Extract the (x, y) coordinate from the center of the cell holding the provided text.  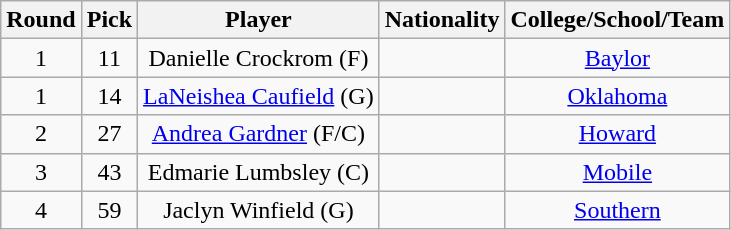
27 (109, 134)
11 (109, 58)
2 (41, 134)
Pick (109, 20)
59 (109, 210)
Mobile (618, 172)
LaNeishea Caufield (G) (259, 96)
Baylor (618, 58)
3 (41, 172)
Jaclyn Winfield (G) (259, 210)
4 (41, 210)
43 (109, 172)
Danielle Crockrom (F) (259, 58)
Oklahoma (618, 96)
Howard (618, 134)
Edmarie Lumbsley (C) (259, 172)
Nationality (442, 20)
College/School/Team (618, 20)
Round (41, 20)
14 (109, 96)
Andrea Gardner (F/C) (259, 134)
Player (259, 20)
Southern (618, 210)
